Extract the (x, y) coordinate from the center of the cell holding the provided text.  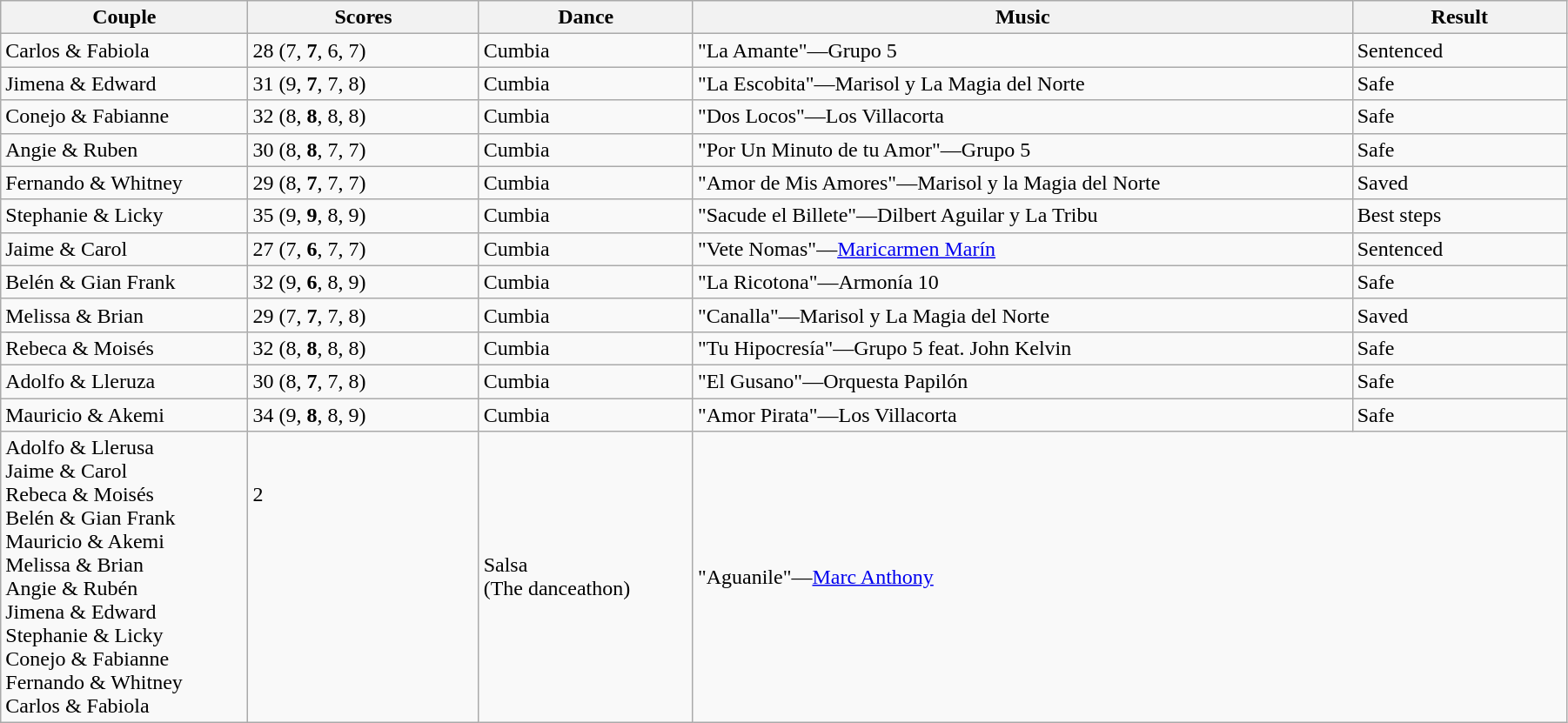
Couple (124, 17)
Result (1459, 17)
31 (9, 7, 7, 8) (364, 84)
32 (9, 6, 8, 9) (364, 282)
27 (7, 6, 7, 7) (364, 249)
Best steps (1459, 216)
"La Ricotona"—Armonía 10 (1022, 282)
"Por Un Minuto de tu Amor"—Grupo 5 (1022, 150)
"Aguanile"—Marc Anthony (1129, 578)
Adolfo & Lleruza (124, 381)
30 (8, 7, 7, 8) (364, 381)
2 (364, 578)
35 (9, 9, 8, 9) (364, 216)
"Sacude el Billete"—Dilbert Aguilar y La Tribu (1022, 216)
29 (8, 7, 7, 7) (364, 183)
Stephanie & Licky (124, 216)
Salsa(The danceathon) (586, 578)
Jimena & Edward (124, 84)
Angie & Ruben (124, 150)
Mauricio & Akemi (124, 415)
"Canalla"—Marisol y La Magia del Norte (1022, 315)
Belén & Gian Frank (124, 282)
"Dos Locos"—Los Villacorta (1022, 117)
"La Escobita"—Marisol y La Magia del Norte (1022, 84)
28 (7, 7, 6, 7) (364, 50)
30 (8, 8, 7, 7) (364, 150)
Dance (586, 17)
"El Gusano"—Orquesta Papilón (1022, 381)
Music (1022, 17)
Carlos & Fabiola (124, 50)
"Amor de Mis Amores"—Marisol y la Magia del Norte (1022, 183)
"Amor Pirata"—Los Villacorta (1022, 415)
Fernando & Whitney (124, 183)
34 (9, 8, 8, 9) (364, 415)
"La Amante"—Grupo 5 (1022, 50)
Jaime & Carol (124, 249)
"Tu Hipocresía"—Grupo 5 feat. John Kelvin (1022, 348)
Scores (364, 17)
Melissa & Brian (124, 315)
Rebeca & Moisés (124, 348)
"Vete Nomas"—Maricarmen Marín (1022, 249)
29 (7, 7, 7, 8) (364, 315)
Conejo & Fabianne (124, 117)
